Pinpoint the cell where the given text exists, returning its (X, Y) midpoint coordinate. 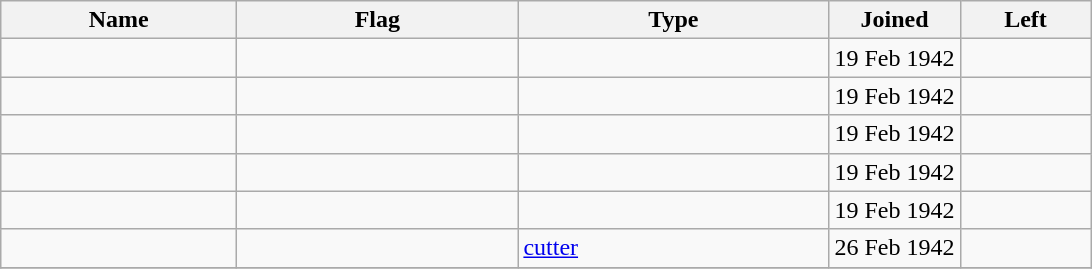
Left (1026, 20)
26 Feb 1942 (894, 248)
cutter (674, 248)
Name (119, 20)
Type (674, 20)
Flag (378, 20)
Joined (894, 20)
